Search for the cell housing the specified text and yield its [x, y] center coordinate. 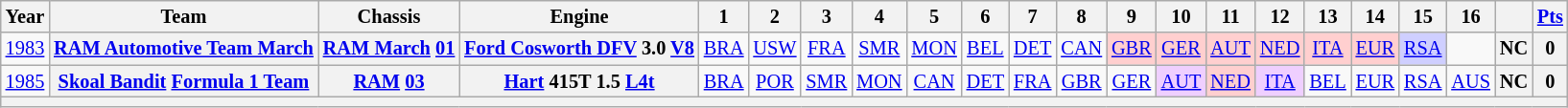
4 [878, 16]
Ford Cosworth DFV 3.0 V8 [579, 49]
8 [1082, 16]
POR [775, 81]
9 [1132, 16]
10 [1182, 16]
Chassis [389, 16]
7 [1032, 16]
RAM March 01 [389, 49]
5 [934, 16]
1983 [25, 49]
Team [184, 16]
15 [1423, 16]
11 [1230, 16]
1 [724, 16]
2 [775, 16]
Year [25, 16]
AUS [1470, 81]
RAM Automotive Team March [184, 49]
USW [775, 49]
Engine [579, 16]
Skoal Bandit Formula 1 Team [184, 81]
16 [1470, 16]
13 [1327, 16]
Pts [1550, 16]
1985 [25, 81]
14 [1375, 16]
3 [827, 16]
6 [986, 16]
Hart 415T 1.5 L4t [579, 81]
12 [1280, 16]
RAM 03 [389, 81]
